Determine the [X, Y] coordinate at the center of the cell enclosing the given text.  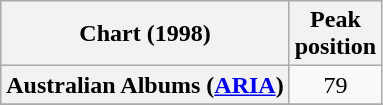
Chart (1998) [145, 34]
Australian Albums (ARIA) [145, 85]
Peakposition [335, 34]
79 [335, 85]
